Provide the [X, Y] coordinate of the cell's center where the given text is located.  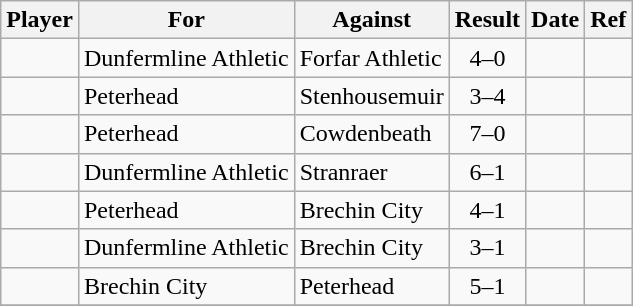
3–4 [487, 96]
7–0 [487, 134]
Date [556, 20]
For [186, 20]
Cowdenbeath [372, 134]
5–1 [487, 286]
6–1 [487, 172]
3–1 [487, 248]
Player [40, 20]
Ref [608, 20]
Result [487, 20]
4–0 [487, 58]
Against [372, 20]
4–1 [487, 210]
Stranraer [372, 172]
Stenhousemuir [372, 96]
Forfar Athletic [372, 58]
